From the cell containing the given text, extract its center point as (x, y) coordinate. 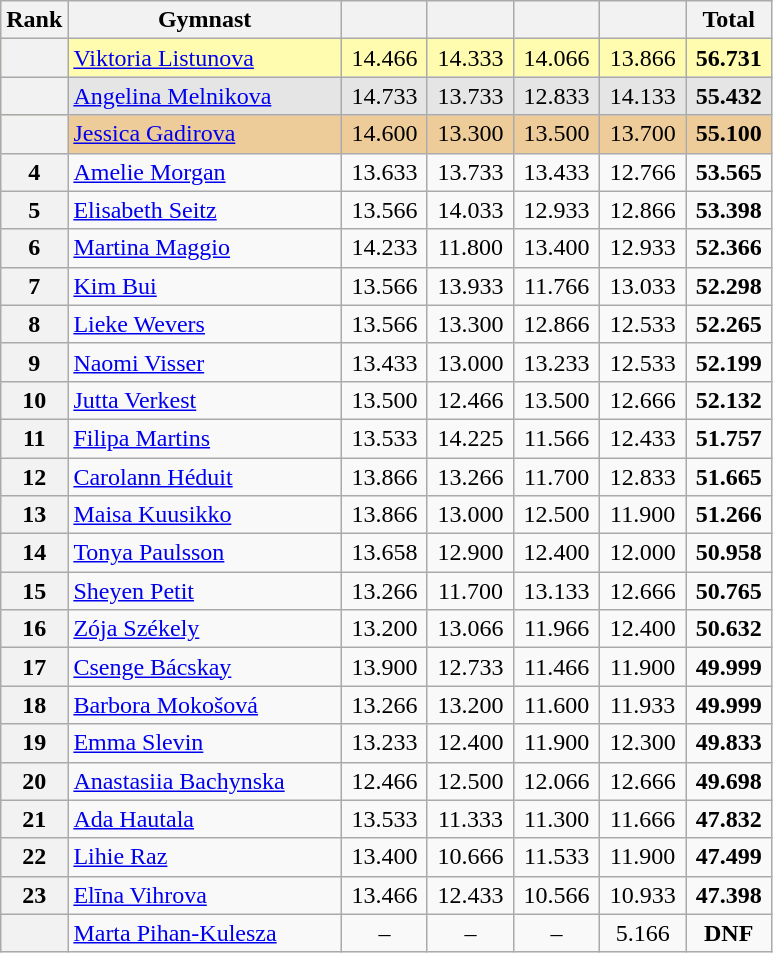
11.966 (557, 629)
11.600 (557, 705)
11.300 (557, 819)
Gymnast (205, 20)
14.133 (643, 96)
Ada Hautala (205, 819)
10.933 (643, 895)
16 (34, 629)
Angelina Melnikova (205, 96)
52.298 (729, 286)
11.566 (557, 438)
14.733 (384, 96)
23 (34, 895)
Tonya Paulsson (205, 553)
13.700 (643, 134)
Barbora Mokošová (205, 705)
7 (34, 286)
Martina Maggio (205, 248)
14.233 (384, 248)
Total (729, 20)
13.033 (643, 286)
Filipa Martins (205, 438)
Carolann Héduit (205, 477)
10 (34, 400)
13.066 (470, 629)
Naomi Visser (205, 362)
Kim Bui (205, 286)
22 (34, 857)
5.166 (643, 933)
13.466 (384, 895)
14.333 (470, 58)
13.658 (384, 553)
Maisa Kuusikko (205, 515)
52.265 (729, 324)
15 (34, 591)
8 (34, 324)
Jessica Gadirova (205, 134)
11.800 (470, 248)
47.832 (729, 819)
52.132 (729, 400)
13.633 (384, 172)
4 (34, 172)
20 (34, 781)
14.600 (384, 134)
53.565 (729, 172)
56.731 (729, 58)
47.398 (729, 895)
12.300 (643, 743)
Lieke Wevers (205, 324)
55.432 (729, 96)
11.933 (643, 705)
50.632 (729, 629)
51.757 (729, 438)
13 (34, 515)
Sheyen Petit (205, 591)
49.833 (729, 743)
6 (34, 248)
14.066 (557, 58)
51.266 (729, 515)
50.958 (729, 553)
53.398 (729, 210)
Elīna Vihrova (205, 895)
Elisabeth Seitz (205, 210)
Anastasiia Bachynska (205, 781)
Marta Pihan-Kulesza (205, 933)
Jutta Verkest (205, 400)
12.000 (643, 553)
13.933 (470, 286)
Viktoria Listunova (205, 58)
12.733 (470, 667)
Lihie Raz (205, 857)
11 (34, 438)
11.533 (557, 857)
10.666 (470, 857)
19 (34, 743)
12.900 (470, 553)
12.766 (643, 172)
14.033 (470, 210)
11.666 (643, 819)
14.225 (470, 438)
14 (34, 553)
13.900 (384, 667)
10.566 (557, 895)
17 (34, 667)
18 (34, 705)
11.766 (557, 286)
5 (34, 210)
DNF (729, 933)
12.066 (557, 781)
Rank (34, 20)
55.100 (729, 134)
52.366 (729, 248)
50.765 (729, 591)
12 (34, 477)
51.665 (729, 477)
52.199 (729, 362)
14.466 (384, 58)
Zója Székely (205, 629)
21 (34, 819)
11.333 (470, 819)
Emma Slevin (205, 743)
Csenge Bácskay (205, 667)
49.698 (729, 781)
11.466 (557, 667)
13.133 (557, 591)
Amelie Morgan (205, 172)
47.499 (729, 857)
9 (34, 362)
